Locate the cell with the specified text and output its [x, y] center coordinate. 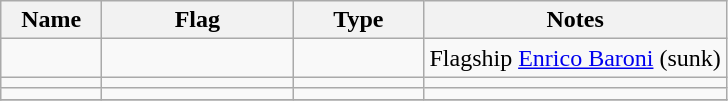
Flag [198, 20]
Notes [575, 20]
Flagship Enrico Baroni (sunk) [575, 58]
Type [358, 20]
Name [52, 20]
